Determine the (x, y) coordinate at the center of the cell enclosing the given text.  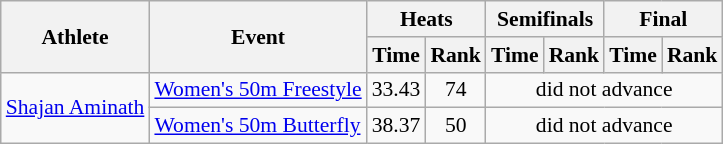
74 (456, 90)
Event (258, 36)
Women's 50m Freestyle (258, 90)
Shajan Aminath (76, 108)
50 (456, 126)
Athlete (76, 36)
Heats (426, 19)
Semifinals (545, 19)
Women's 50m Butterfly (258, 126)
33.43 (396, 90)
38.37 (396, 126)
Final (663, 19)
